Search for the cell housing the specified text and yield its [X, Y] center coordinate. 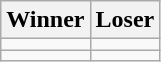
Loser [125, 20]
Winner [46, 20]
